Determine the [x, y] coordinate at the center of the cell enclosing the given text.  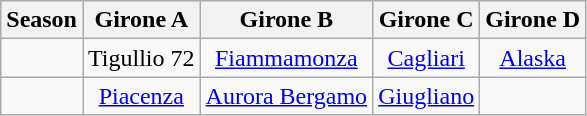
Fiammamonza [286, 58]
Girone A [141, 20]
Alaska [533, 58]
Girone D [533, 20]
Piacenza [141, 96]
Tigullio 72 [141, 58]
Cagliari [426, 58]
Aurora Bergamo [286, 96]
Season [42, 20]
Giugliano [426, 96]
Girone C [426, 20]
Girone B [286, 20]
